From the cell containing the given text, extract its center point as (X, Y) coordinate. 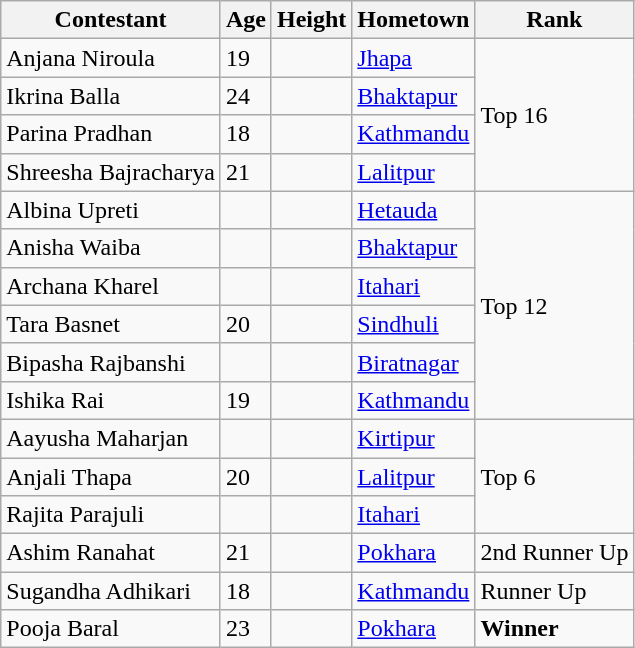
Age (246, 20)
Shreesha Bajracharya (111, 172)
Kirtipur (414, 438)
Hometown (414, 20)
Bipasha Rajbanshi (111, 362)
Top 6 (554, 476)
Contestant (111, 20)
Winner (554, 629)
Jhapa (414, 58)
Height (311, 20)
23 (246, 629)
Archana Kharel (111, 286)
2nd Runner Up (554, 553)
Top 12 (554, 305)
Top 16 (554, 115)
Rajita Parajuli (111, 515)
Albina Upreti (111, 210)
Anjana Niroula (111, 58)
Parina Pradhan (111, 134)
Aayusha Maharjan (111, 438)
Sugandha Adhikari (111, 591)
24 (246, 96)
Runner Up (554, 591)
Anisha Waiba (111, 248)
Hetauda (414, 210)
Ikrina Balla (111, 96)
Ishika Rai (111, 400)
Ashim Ranahat (111, 553)
Pooja Baral (111, 629)
Tara Basnet (111, 324)
Sindhuli (414, 324)
Anjali Thapa (111, 477)
Biratnagar (414, 362)
Rank (554, 20)
